Find where the given text appears and provide that cell's center as [X, Y] coordinate. 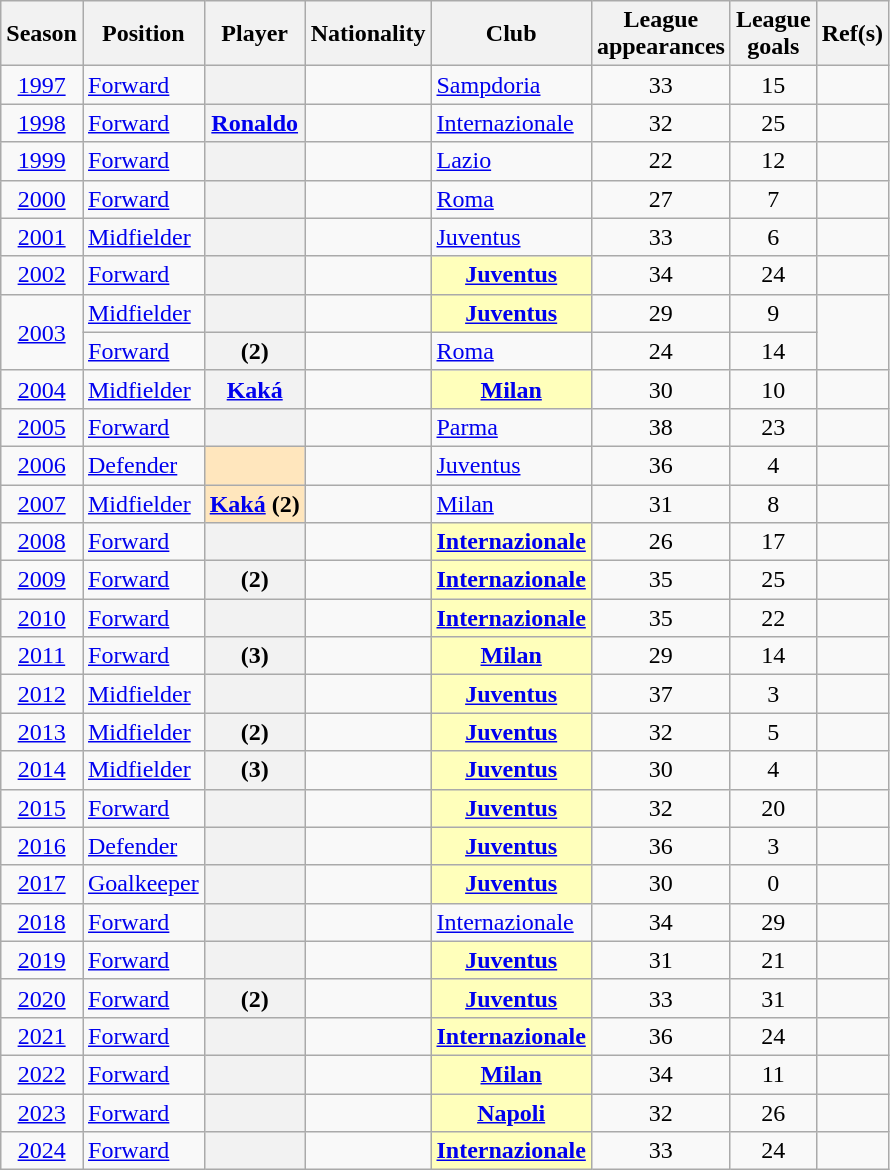
2007 [42, 503]
2013 [42, 732]
Parma [511, 427]
15 [773, 85]
2019 [42, 960]
Lazio [511, 161]
6 [773, 237]
2009 [42, 580]
5 [773, 732]
Sampdoria [511, 85]
2006 [42, 465]
7 [773, 199]
8 [773, 503]
2023 [42, 1113]
27 [660, 199]
2015 [42, 808]
12 [773, 161]
20 [773, 808]
Kaká [254, 389]
Season [42, 34]
Napoli [511, 1113]
23 [773, 427]
Ref(s) [852, 34]
2021 [42, 1036]
2017 [42, 884]
9 [773, 313]
17 [773, 542]
21 [773, 960]
10 [773, 389]
Player [254, 34]
11 [773, 1074]
2024 [42, 1151]
Kaká (2) [254, 503]
2003 [42, 332]
37 [660, 694]
Position [143, 34]
2014 [42, 770]
2022 [42, 1074]
Goalkeeper [143, 884]
Leagueappearances [660, 34]
2010 [42, 618]
2020 [42, 998]
2008 [42, 542]
2005 [42, 427]
1999 [42, 161]
2011 [42, 656]
1997 [42, 85]
Nationality [368, 34]
0 [773, 884]
Ronaldo [254, 123]
2002 [42, 275]
2018 [42, 922]
Club [511, 34]
38 [660, 427]
2012 [42, 694]
2016 [42, 846]
2000 [42, 199]
1998 [42, 123]
2001 [42, 237]
Leaguegoals [773, 34]
2004 [42, 389]
